For the text-containing cell, return its midpoint in (X, Y) coordinate format. 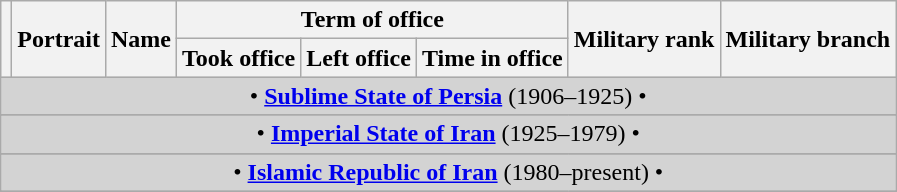
Military branch (808, 39)
• Islamic Republic of Iran (1980–present) • (448, 172)
Portrait (59, 39)
• Sublime State of Persia (1906–1925) • (448, 96)
Name (140, 39)
• Imperial State of Iran (1925–1979) • (448, 134)
Military rank (644, 39)
Term of office (373, 20)
Time in office (492, 58)
Took office (239, 58)
Left office (359, 58)
